Extract the [x, y] coordinate from the center of the cell holding the provided text.  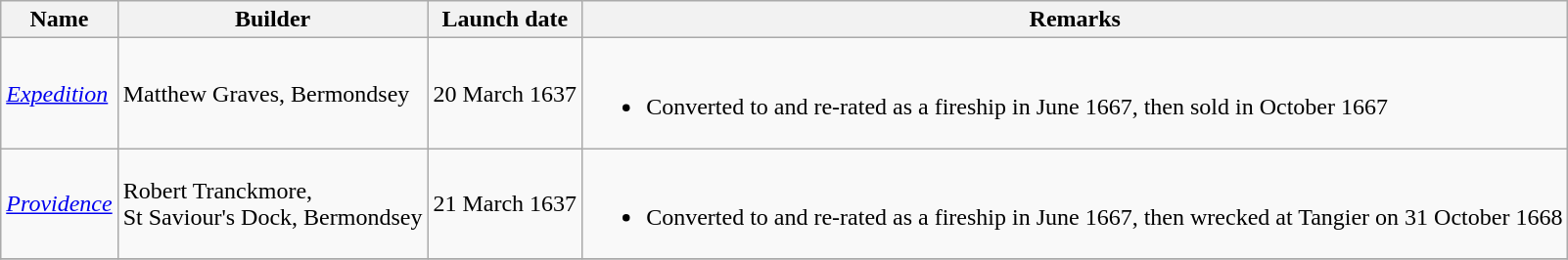
Robert Tranckmore, St Saviour's Dock, Bermondsey [272, 203]
Converted to and re-rated as a fireship in June 1667, then sold in October 1667 [1075, 94]
21 March 1637 [505, 203]
Launch date [505, 20]
Providence [59, 203]
Converted to and re-rated as a fireship in June 1667, then wrecked at Tangier on 31 October 1668 [1075, 203]
Name [59, 20]
20 March 1637 [505, 94]
Expedition [59, 94]
Remarks [1075, 20]
Matthew Graves, Bermondsey [272, 94]
Builder [272, 20]
